Return (X, Y) of the center of cell containing provided text 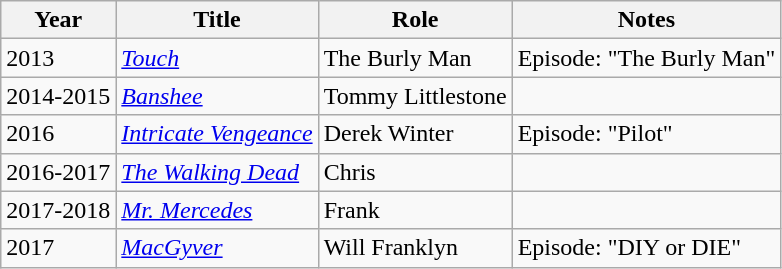
Notes (646, 20)
Derek Winter (415, 134)
Episode: "The Burly Man" (646, 58)
Year (58, 20)
Chris (415, 172)
Banshee (217, 96)
Episode: "Pilot" (646, 134)
2017-2018 (58, 210)
2017 (58, 248)
2013 (58, 58)
Frank (415, 210)
2014-2015 (58, 96)
Tommy Littlestone (415, 96)
MacGyver (217, 248)
Episode: "DIY or DIE" (646, 248)
Touch (217, 58)
2016 (58, 134)
Mr. Mercedes (217, 210)
The Walking Dead (217, 172)
Role (415, 20)
2016-2017 (58, 172)
Intricate Vengeance (217, 134)
Title (217, 20)
Will Franklyn (415, 248)
The Burly Man (415, 58)
